Return the [X, Y] coordinate for the center point of the cell that contains the specified text.  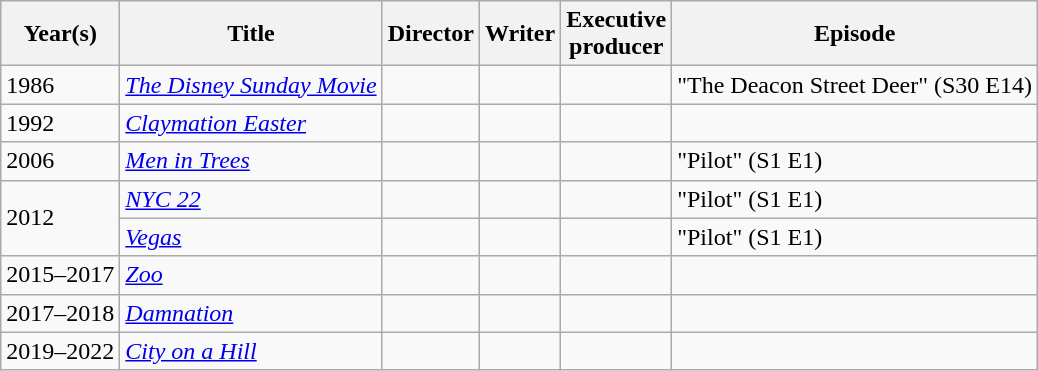
1992 [60, 123]
2006 [60, 161]
Year(s) [60, 34]
Director [430, 34]
Episode [855, 34]
Damnation [251, 313]
Executiveproducer [616, 34]
2015–2017 [60, 275]
Vegas [251, 237]
Zoo [251, 275]
2019–2022 [60, 351]
Men in Trees [251, 161]
NYC 22 [251, 199]
Claymation Easter [251, 123]
2017–2018 [60, 313]
Title [251, 34]
2012 [60, 218]
1986 [60, 85]
"The Deacon Street Deer" (S30 E14) [855, 85]
The Disney Sunday Movie [251, 85]
City on a Hill [251, 351]
Writer [520, 34]
